Search for the cell housing the specified text and yield its (X, Y) center coordinate. 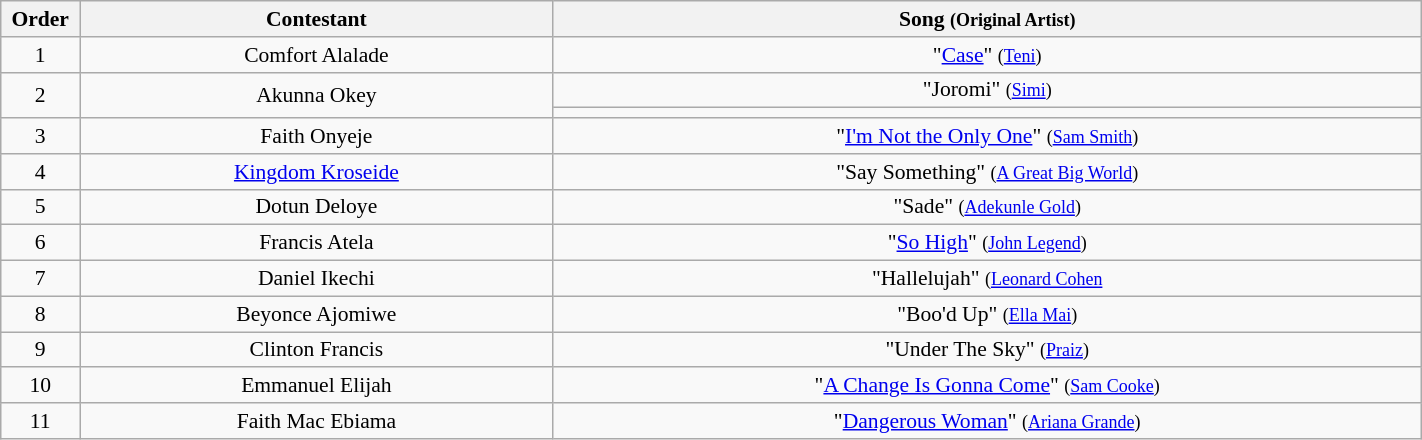
2 (40, 95)
"A Change Is Gonna Come" (Sam Cooke) (987, 386)
"Sade" (Adekunle Gold) (987, 207)
Faith Mac Ebiama (316, 421)
1 (40, 55)
6 (40, 243)
Contestant (316, 19)
Song (Original Artist) (987, 19)
"Dangerous Woman" (Ariana Grande) (987, 421)
7 (40, 279)
5 (40, 207)
11 (40, 421)
"Boo'd Up" (Ella Mai) (987, 314)
Emmanuel Elijah (316, 386)
8 (40, 314)
Faith Onyeje (316, 136)
"Under The Sky" (Praiz) (987, 350)
Clinton Francis (316, 350)
"Case" (Teni) (987, 55)
4 (40, 172)
Comfort Alalade (316, 55)
"So High" (John Legend) (987, 243)
Akunna Okey (316, 95)
10 (40, 386)
Dotun Deloye (316, 207)
"Hallelujah" (Leonard Cohen (987, 279)
9 (40, 350)
Francis Atela (316, 243)
Daniel Ikechi (316, 279)
3 (40, 136)
Beyonce Ajomiwe (316, 314)
Kingdom Kroseide (316, 172)
Order (40, 19)
"I'm Not the Only One" (Sam Smith) (987, 136)
"Say Something" (A Great Big World) (987, 172)
"Joromi" (Simi) (987, 90)
